Output the [x, y] coordinate of the center of the cell containing the given text.  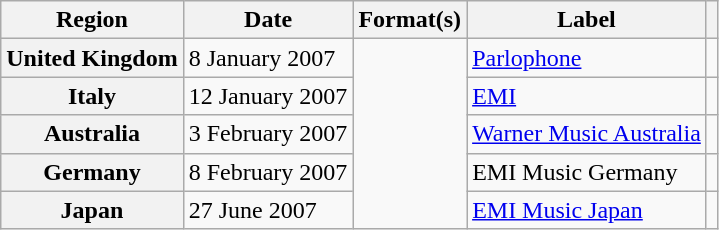
United Kingdom [92, 58]
EMI [587, 96]
Italy [92, 96]
Japan [92, 210]
EMI Music Japan [587, 210]
8 February 2007 [268, 172]
Format(s) [410, 20]
Warner Music Australia [587, 134]
Region [92, 20]
Label [587, 20]
Germany [92, 172]
EMI Music Germany [587, 172]
3 February 2007 [268, 134]
27 June 2007 [268, 210]
Parlophone [587, 58]
8 January 2007 [268, 58]
Australia [92, 134]
12 January 2007 [268, 96]
Date [268, 20]
